Identify which cell holds the provided text, then report its (x, y) central coordinate. 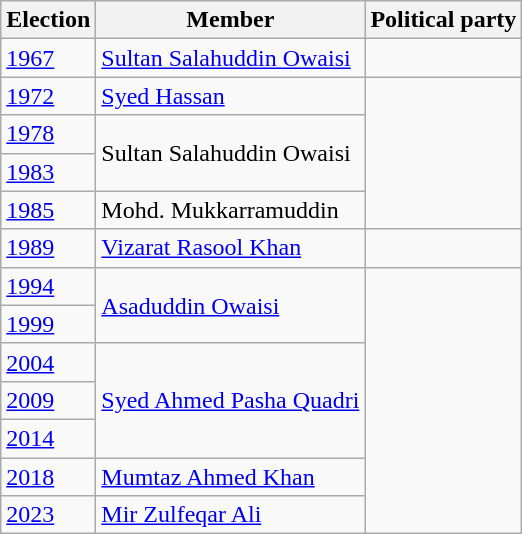
Mohd. Mukkarramuddin (230, 210)
1983 (48, 172)
Member (230, 20)
2009 (48, 400)
Political party (444, 20)
1967 (48, 58)
1994 (48, 286)
2014 (48, 438)
1978 (48, 134)
Vizarat Rasool Khan (230, 248)
Asaduddin Owaisi (230, 305)
2018 (48, 477)
Mir Zulfeqar Ali (230, 515)
2004 (48, 362)
1999 (48, 324)
1972 (48, 96)
Election (48, 20)
2023 (48, 515)
1989 (48, 248)
Mumtaz Ahmed Khan (230, 477)
Syed Ahmed Pasha Quadri (230, 400)
Syed Hassan (230, 96)
1985 (48, 210)
